Scan for the cell matching the given text and deliver its [X, Y] coordinate at center. 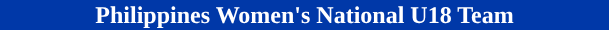
Philippines Women's National U18 Team [304, 15]
